From the cell containing the given text, extract its center point as (x, y) coordinate. 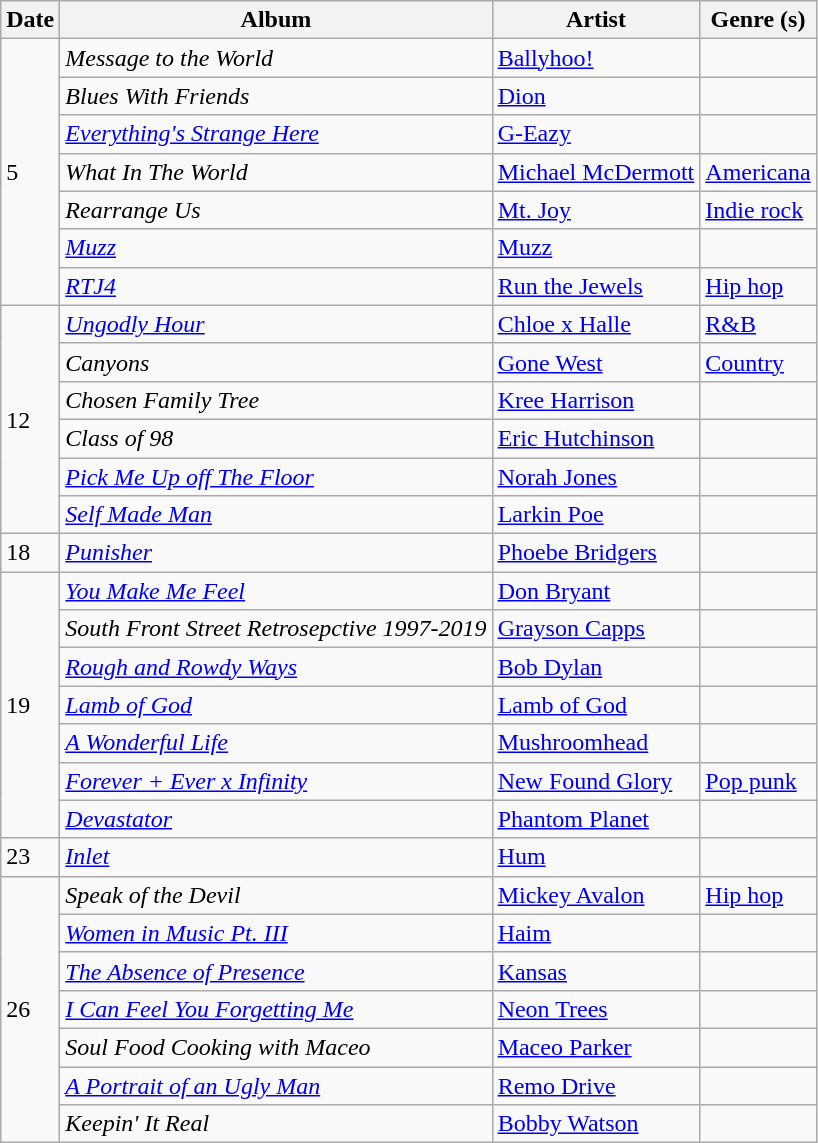
Eric Hutchinson (596, 438)
Date (30, 20)
18 (30, 553)
Artist (596, 20)
23 (30, 857)
Pop punk (758, 781)
5 (30, 172)
Message to the World (276, 58)
A Wonderful Life (276, 743)
New Found Glory (596, 781)
I Can Feel You Forgetting Me (276, 1009)
Punisher (276, 553)
Run the Jewels (596, 286)
Indie rock (758, 210)
G-Eazy (596, 134)
Rough and Rowdy Ways (276, 667)
Genre (s) (758, 20)
Bobby Watson (596, 1124)
Mushroomhead (596, 743)
Americana (758, 172)
Forever + Ever x Infinity (276, 781)
Bob Dylan (596, 667)
Ballyhoo! (596, 58)
Album (276, 20)
Soul Food Cooking with Maceo (276, 1047)
Gone West (596, 362)
What In The World (276, 172)
Devastator (276, 819)
Self Made Man (276, 515)
Rearrange Us (276, 210)
Phantom Planet (596, 819)
RTJ4 (276, 286)
Mt. Joy (596, 210)
Phoebe Bridgers (596, 553)
Kree Harrison (596, 400)
Grayson Capps (596, 629)
Dion (596, 96)
Kansas (596, 971)
Mickey Avalon (596, 895)
12 (30, 419)
Remo Drive (596, 1085)
Everything's Strange Here (276, 134)
Don Bryant (596, 591)
Norah Jones (596, 477)
Keepin' It Real (276, 1124)
Neon Trees (596, 1009)
Country (758, 362)
Women in Music Pt. III (276, 933)
Haim (596, 933)
You Make Me Feel (276, 591)
Chloe x Halle (596, 324)
South Front Street Retrosepctive 1997-2019 (276, 629)
Class of 98 (276, 438)
Michael McDermott (596, 172)
Blues With Friends (276, 96)
19 (30, 705)
Maceo Parker (596, 1047)
A Portrait of an Ugly Man (276, 1085)
R&B (758, 324)
The Absence of Presence (276, 971)
Inlet (276, 857)
Hum (596, 857)
Speak of the Devil (276, 895)
Canyons (276, 362)
26 (30, 1009)
Larkin Poe (596, 515)
Pick Me Up off The Floor (276, 477)
Chosen Family Tree (276, 400)
Ungodly Hour (276, 324)
